Locate the cell with the specified text and output its (x, y) center coordinate. 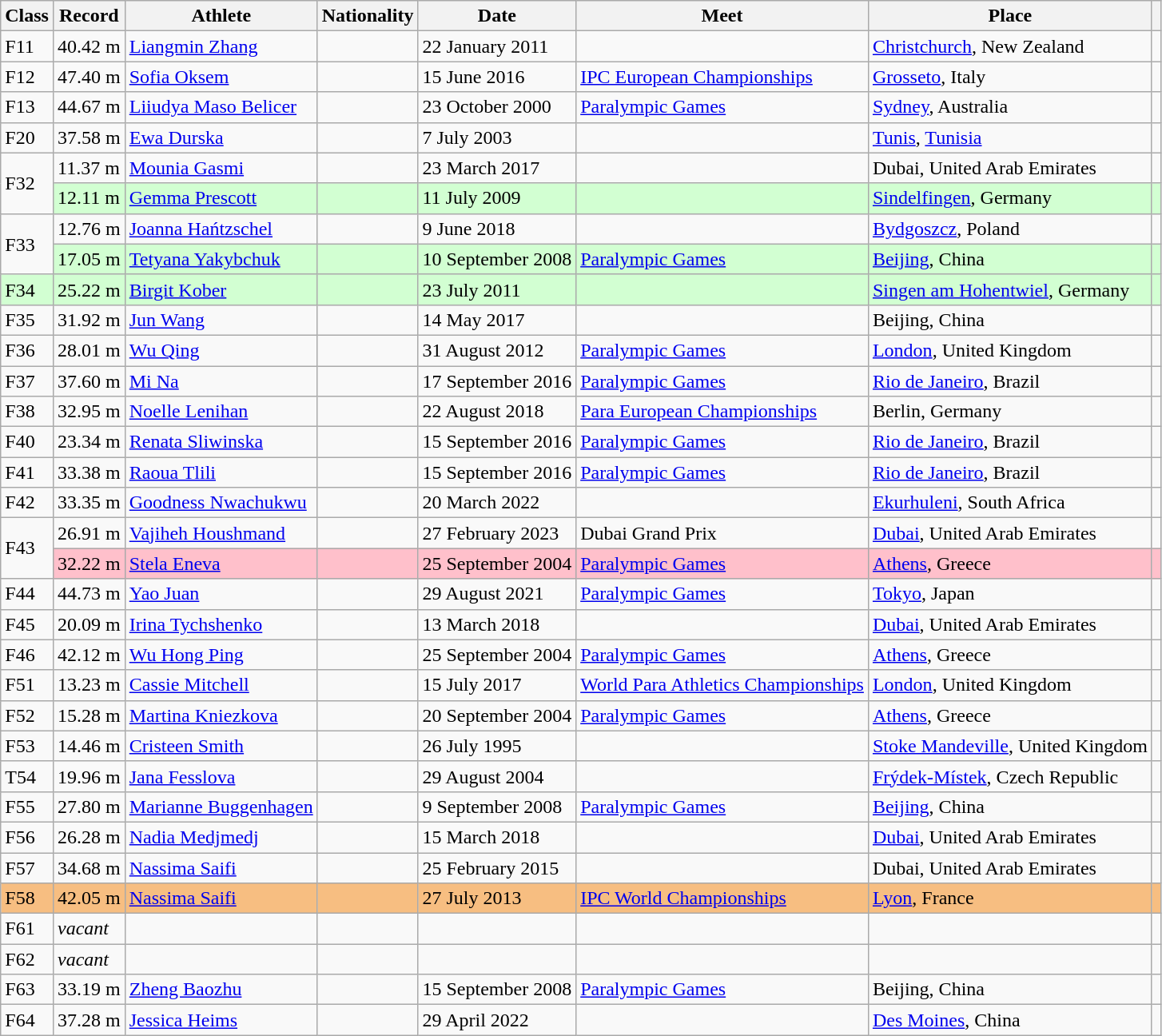
F58 (27, 899)
Ekurhuleni, South Africa (1010, 503)
29 April 2022 (497, 1020)
Mi Na (221, 381)
33.19 m (89, 990)
15 June 2016 (497, 77)
Cristeen Smith (221, 746)
Frýdek-Místek, Czech Republic (1010, 776)
Jessica Heims (221, 1020)
F52 (27, 715)
F12 (27, 77)
F37 (27, 381)
Dubai Grand Prix (722, 533)
Noelle Lenihan (221, 412)
29 August 2021 (497, 594)
33.38 m (89, 472)
44.73 m (89, 594)
Lyon, France (1010, 899)
Jana Fesslova (221, 776)
Goodness Nwachukwu (221, 503)
23 March 2017 (497, 168)
F43 (27, 548)
Vajiheh Houshmand (221, 533)
25 February 2015 (497, 867)
11.37 m (89, 168)
20.09 m (89, 624)
F56 (27, 837)
Des Moines, China (1010, 1020)
F41 (27, 472)
Tokyo, Japan (1010, 594)
F20 (27, 137)
Stoke Mandeville, United Kingdom (1010, 746)
F40 (27, 442)
19.96 m (89, 776)
Joanna Hańtzschel (221, 229)
Stela Eneva (221, 564)
15 March 2018 (497, 837)
F38 (27, 412)
42.12 m (89, 655)
IPC World Championships (722, 899)
23.34 m (89, 442)
F13 (27, 107)
17 September 2016 (497, 381)
F55 (27, 807)
Place (1010, 16)
28.01 m (89, 350)
Gemma Prescott (221, 198)
32.22 m (89, 564)
Irina Tychshenko (221, 624)
Date (497, 16)
27 July 2013 (497, 899)
Christchurch, New Zealand (1010, 46)
Birgit Kober (221, 289)
14 May 2017 (497, 320)
F64 (27, 1020)
Mounia Gasmi (221, 168)
F57 (27, 867)
Renata Sliwinska (221, 442)
F61 (27, 929)
26.28 m (89, 837)
IPC European Championships (722, 77)
22 August 2018 (497, 412)
Nationality (368, 16)
F44 (27, 594)
40.42 m (89, 46)
26.91 m (89, 533)
Singen am Hohentwiel, Germany (1010, 289)
37.28 m (89, 1020)
Zheng Baozhu (221, 990)
Grosseto, Italy (1010, 77)
F35 (27, 320)
44.67 m (89, 107)
13.23 m (89, 685)
Yao Juan (221, 594)
27.80 m (89, 807)
F11 (27, 46)
7 July 2003 (497, 137)
11 July 2009 (497, 198)
F45 (27, 624)
22 January 2011 (497, 46)
Berlin, Germany (1010, 412)
15.28 m (89, 715)
20 March 2022 (497, 503)
27 February 2023 (497, 533)
F33 (27, 244)
9 June 2018 (497, 229)
37.60 m (89, 381)
Meet (722, 16)
Cassie Mitchell (221, 685)
Tetyana Yakybchuk (221, 259)
14.46 m (89, 746)
13 March 2018 (497, 624)
Wu Qing (221, 350)
Liiudya Maso Belicer (221, 107)
34.68 m (89, 867)
17.05 m (89, 259)
Martina Kniezkova (221, 715)
15 September 2008 (497, 990)
9 September 2008 (497, 807)
12.11 m (89, 198)
Class (27, 16)
F51 (27, 685)
31.92 m (89, 320)
23 July 2011 (497, 289)
F53 (27, 746)
Bydgoszcz, Poland (1010, 229)
Sydney, Australia (1010, 107)
Sindelfingen, Germany (1010, 198)
42.05 m (89, 899)
F62 (27, 959)
Tunis, Tunisia (1010, 137)
T54 (27, 776)
World Para Athletics Championships (722, 685)
47.40 m (89, 77)
37.58 m (89, 137)
Ewa Durska (221, 137)
33.35 m (89, 503)
20 September 2004 (497, 715)
F36 (27, 350)
12.76 m (89, 229)
25.22 m (89, 289)
29 August 2004 (497, 776)
15 July 2017 (497, 685)
23 October 2000 (497, 107)
F46 (27, 655)
Wu Hong Ping (221, 655)
26 July 1995 (497, 746)
32.95 m (89, 412)
F42 (27, 503)
Nadia Medjmedj (221, 837)
Athlete (221, 16)
10 September 2008 (497, 259)
Marianne Buggenhagen (221, 807)
Raoua Tlili (221, 472)
Jun Wang (221, 320)
31 August 2012 (497, 350)
F34 (27, 289)
F63 (27, 990)
Record (89, 16)
Para European Championships (722, 412)
Liangmin Zhang (221, 46)
F32 (27, 183)
Sofia Oksem (221, 77)
